Extract the [x, y] coordinate from the center of the cell holding the provided text.  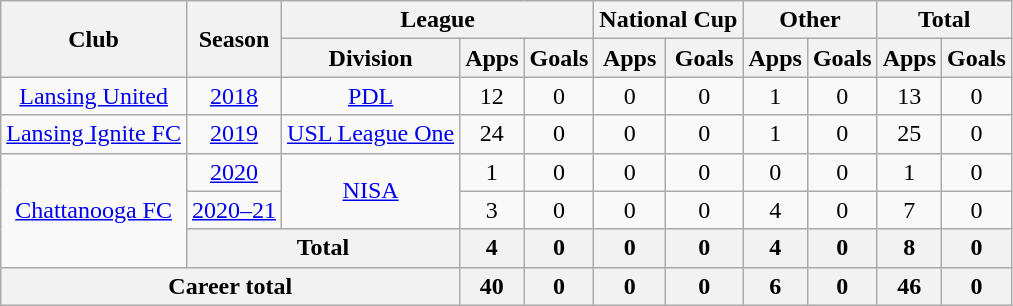
2020 [234, 172]
Chattanooga FC [94, 210]
NISA [371, 191]
6 [775, 286]
National Cup [668, 20]
13 [909, 96]
40 [492, 286]
Division [371, 58]
2020–21 [234, 210]
2019 [234, 134]
Club [94, 39]
Lansing United [94, 96]
7 [909, 210]
USL League One [371, 134]
Lansing Ignite FC [94, 134]
Other [810, 20]
24 [492, 134]
Career total [230, 286]
8 [909, 248]
12 [492, 96]
3 [492, 210]
League [438, 20]
46 [909, 286]
Season [234, 39]
PDL [371, 96]
25 [909, 134]
2018 [234, 96]
